Detect which cell encompasses the target text, then output its [x, y] center coordinate. 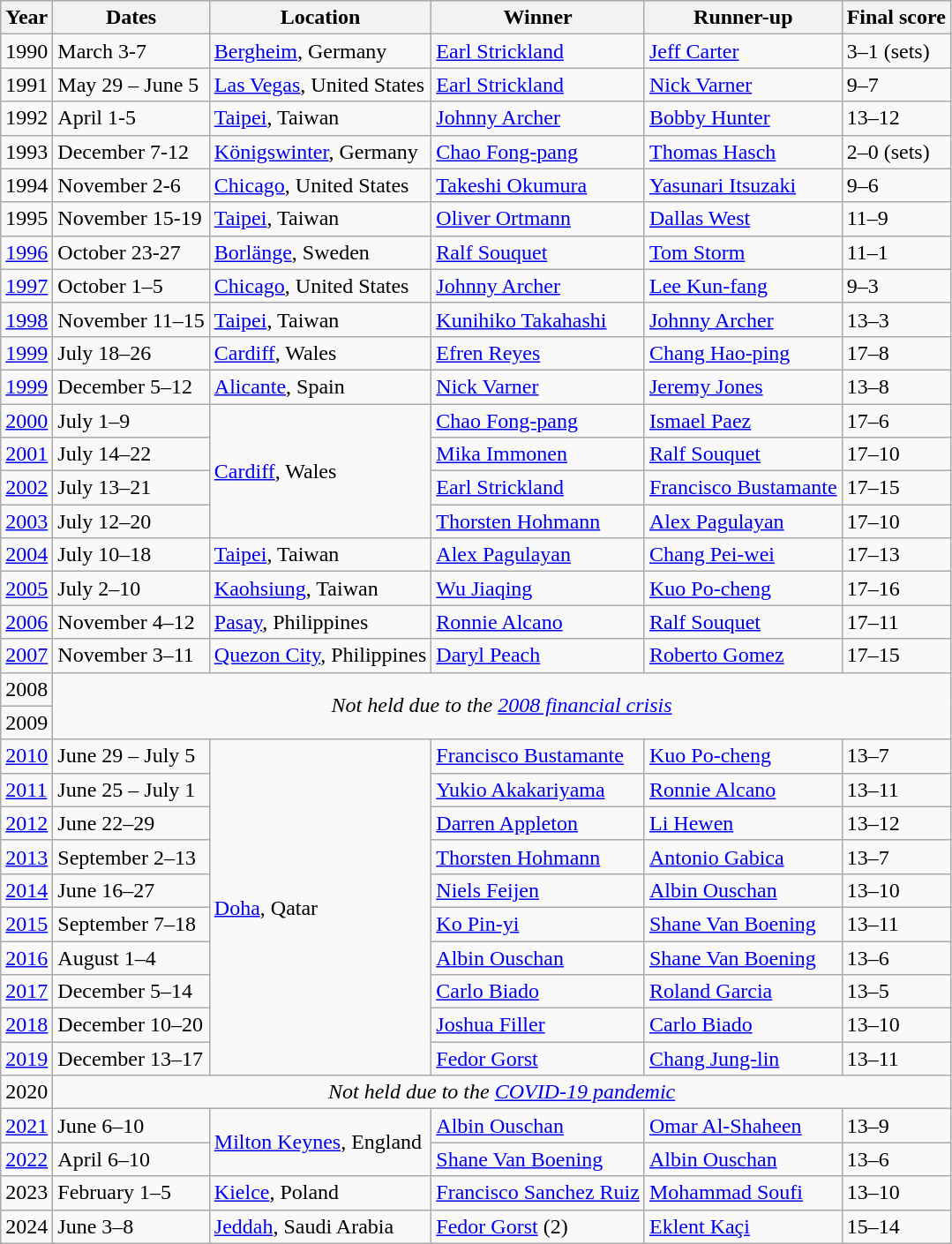
Yukio Akakariyama [538, 790]
September 2–13 [131, 857]
Chang Pei-wei [743, 555]
1993 [26, 152]
July 12–20 [131, 521]
Li Hewen [743, 823]
2–0 (sets) [896, 152]
Fedor Gorst (2) [538, 1226]
2007 [26, 656]
June 29 – July 5 [131, 756]
Bobby Hunter [743, 118]
17–11 [896, 622]
December 5–14 [131, 992]
2014 [26, 890]
2006 [26, 622]
July 14–22 [131, 454]
9–3 [896, 286]
Not held due to the COVID-19 pandemic [502, 1092]
June 6–10 [131, 1126]
April 6–10 [131, 1159]
July 1–9 [131, 421]
2009 [26, 723]
Daryl Peach [538, 656]
Thomas Hasch [743, 152]
June 25 – July 1 [131, 790]
December 5–12 [131, 386]
11–1 [896, 252]
Quezon City, Philippines [320, 656]
March 3-7 [131, 51]
December 7-12 [131, 152]
2005 [26, 588]
Roberto Gomez [743, 656]
June 22–29 [131, 823]
Takeshi Okumura [538, 185]
Bergheim, Germany [320, 51]
2018 [26, 1025]
Borlänge, Sweden [320, 252]
December 13–17 [131, 1059]
Jeremy Jones [743, 386]
July 2–10 [131, 588]
2003 [26, 521]
February 1–5 [131, 1193]
Ismael Paez [743, 421]
Final score [896, 18]
2010 [26, 756]
Kielce, Poland [320, 1193]
17–6 [896, 421]
17–8 [896, 353]
1991 [26, 85]
April 1-5 [131, 118]
Yasunari Itsuzaki [743, 185]
9–7 [896, 85]
Omar Al-Shaheen [743, 1126]
Jeddah, Saudi Arabia [320, 1226]
Kaohsiung, Taiwan [320, 588]
November 2-6 [131, 185]
1990 [26, 51]
September 7–18 [131, 924]
December 10–20 [131, 1025]
17–13 [896, 555]
Eklent Kaçi [743, 1226]
Darren Appleton [538, 823]
Wu Jiaqing [538, 588]
Roland Garcia [743, 992]
Chang Jung-lin [743, 1059]
November 11–15 [131, 319]
Kunihiko Takahashi [538, 319]
Pasay, Philippines [320, 622]
2013 [26, 857]
2022 [26, 1159]
9–6 [896, 185]
1994 [26, 185]
May 29 – June 5 [131, 85]
2019 [26, 1059]
17–16 [896, 588]
Fedor Gorst [538, 1059]
Königswinter, Germany [320, 152]
13–9 [896, 1126]
13–8 [896, 386]
2004 [26, 555]
Las Vegas, United States [320, 85]
1997 [26, 286]
11–9 [896, 219]
2008 [26, 689]
13–5 [896, 992]
2024 [26, 1226]
Dates [131, 18]
June 16–27 [131, 890]
Winner [538, 18]
2011 [26, 790]
Year [26, 18]
October 1–5 [131, 286]
Lee Kun-fang [743, 286]
2023 [26, 1193]
Jeff Carter [743, 51]
1998 [26, 319]
3–1 (sets) [896, 51]
Mohammad Soufi [743, 1193]
Francisco Sanchez Ruiz [538, 1193]
Alicante, Spain [320, 386]
2002 [26, 488]
13–3 [896, 319]
Not held due to the 2008 financial crisis [502, 706]
Ko Pin-yi [538, 924]
2001 [26, 454]
2017 [26, 992]
August 1–4 [131, 957]
July 10–18 [131, 555]
2015 [26, 924]
1992 [26, 118]
July 13–21 [131, 488]
Doha, Qatar [320, 907]
Oliver Ortmann [538, 219]
2021 [26, 1126]
Joshua Filler [538, 1025]
July 18–26 [131, 353]
November 15-19 [131, 219]
Location [320, 18]
November 3–11 [131, 656]
Tom Storm [743, 252]
1995 [26, 219]
Runner-up [743, 18]
Milton Keynes, England [320, 1143]
Antonio Gabica [743, 857]
15–14 [896, 1226]
2020 [26, 1092]
June 3–8 [131, 1226]
November 4–12 [131, 622]
2000 [26, 421]
1996 [26, 252]
Niels Feijen [538, 890]
Mika Immonen [538, 454]
Chang Hao-ping [743, 353]
2012 [26, 823]
2016 [26, 957]
Dallas West [743, 219]
Efren Reyes [538, 353]
October 23-27 [131, 252]
